Return the (X, Y) coordinate for the center point of the cell that contains the specified text.  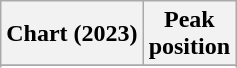
Peakposition (189, 34)
Chart (2023) (72, 34)
